Identify which cell holds the provided text, then report its [x, y] central coordinate. 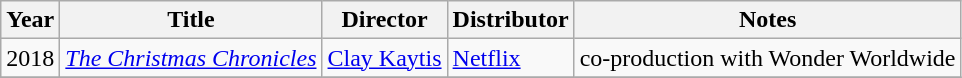
Notes [768, 20]
2018 [30, 58]
The Christmas Chronicles [191, 58]
Year [30, 20]
Netflix [510, 58]
Distributor [510, 20]
co-production with Wonder Worldwide [768, 58]
Title [191, 20]
Director [384, 20]
Clay Kaytis [384, 58]
